Return the (X, Y) coordinate for the center point of the cell that contains the specified text.  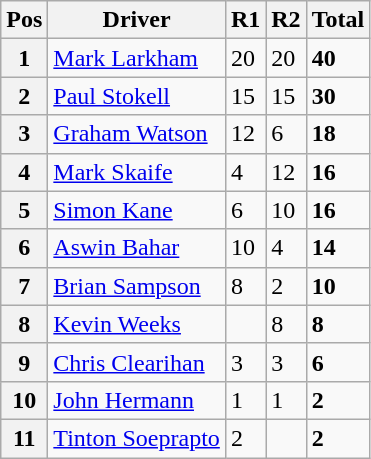
Simon Kane (137, 210)
R2 (286, 20)
Mark Larkham (137, 58)
Graham Watson (137, 134)
Mark Skaife (137, 172)
Total (338, 20)
9 (24, 362)
14 (338, 248)
Tinton Soeprapto (137, 438)
40 (338, 58)
Paul Stokell (137, 96)
5 (24, 210)
7 (24, 286)
18 (338, 134)
John Hermann (137, 400)
Aswin Bahar (137, 248)
30 (338, 96)
R1 (245, 20)
Brian Sampson (137, 286)
11 (24, 438)
Driver (137, 20)
Chris Clearihan (137, 362)
Pos (24, 20)
Kevin Weeks (137, 324)
